Search for the cell housing the specified text and yield its [x, y] center coordinate. 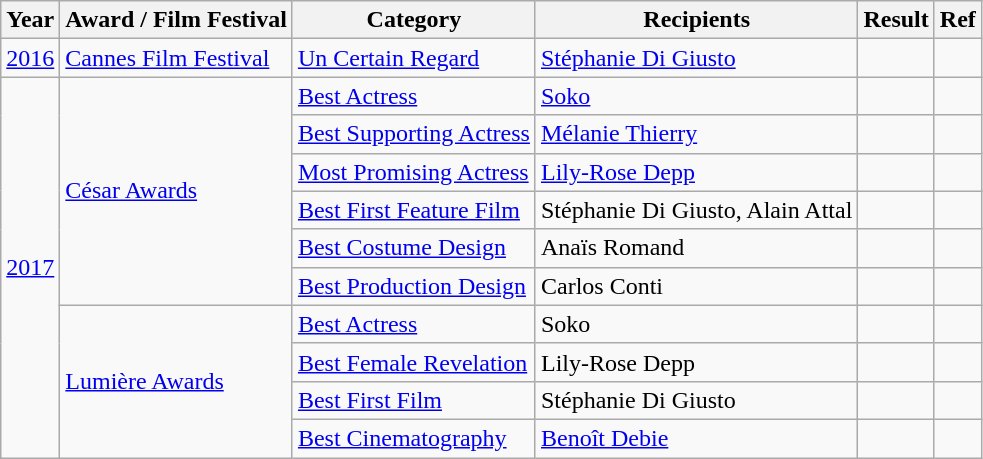
Best Production Design [414, 286]
Result [896, 20]
Lumière Awards [176, 381]
Mélanie Thierry [696, 134]
Carlos Conti [696, 286]
Anaïs Romand [696, 248]
Best Cinematography [414, 438]
Category [414, 20]
Cannes Film Festival [176, 58]
2016 [30, 58]
2017 [30, 268]
Ref [958, 20]
César Awards [176, 191]
Un Certain Regard [414, 58]
Recipients [696, 20]
Best First Feature Film [414, 210]
Best Costume Design [414, 248]
Award / Film Festival [176, 20]
Year [30, 20]
Best Female Revelation [414, 362]
Benoît Debie [696, 438]
Best First Film [414, 400]
Best Supporting Actress [414, 134]
Stéphanie Di Giusto, Alain Attal [696, 210]
Most Promising Actress [414, 172]
